Detect which cell encompasses the target text, then output its (X, Y) center coordinate. 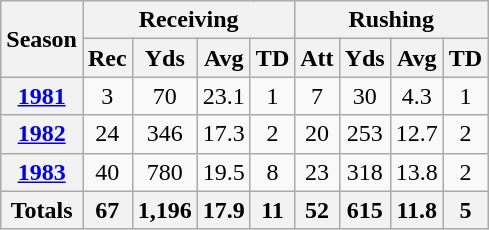
11.8 (416, 210)
67 (107, 210)
1983 (42, 172)
13.8 (416, 172)
8 (272, 172)
Att (317, 58)
19.5 (224, 172)
24 (107, 134)
Rec (107, 58)
615 (364, 210)
70 (164, 96)
780 (164, 172)
1,196 (164, 210)
Rushing (392, 20)
5 (465, 210)
318 (364, 172)
253 (364, 134)
30 (364, 96)
1982 (42, 134)
11 (272, 210)
Totals (42, 210)
346 (164, 134)
7 (317, 96)
17.3 (224, 134)
52 (317, 210)
40 (107, 172)
23.1 (224, 96)
12.7 (416, 134)
3 (107, 96)
Season (42, 39)
20 (317, 134)
Receiving (188, 20)
17.9 (224, 210)
4.3 (416, 96)
23 (317, 172)
1981 (42, 96)
